Identify which cell holds the provided text, then report its (x, y) central coordinate. 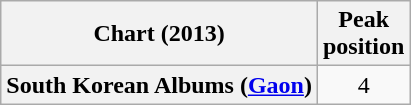
4 (363, 85)
South Korean Albums (Gaon) (160, 85)
Chart (2013) (160, 34)
Peakposition (363, 34)
